Output the (x, y) coordinate of the center of the cell containing the given text.  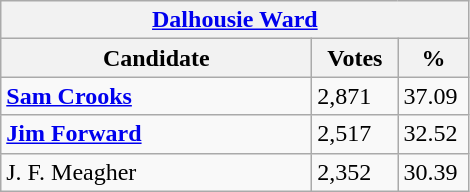
Votes (355, 58)
Candidate (156, 58)
% (434, 58)
2,352 (355, 172)
32.52 (434, 134)
J. F. Meagher (156, 172)
Jim Forward (156, 134)
30.39 (434, 172)
Dalhousie Ward (235, 20)
2,871 (355, 96)
2,517 (355, 134)
Sam Crooks (156, 96)
37.09 (434, 96)
